Return the (x, y) coordinate for the center point of the cell that contains the specified text.  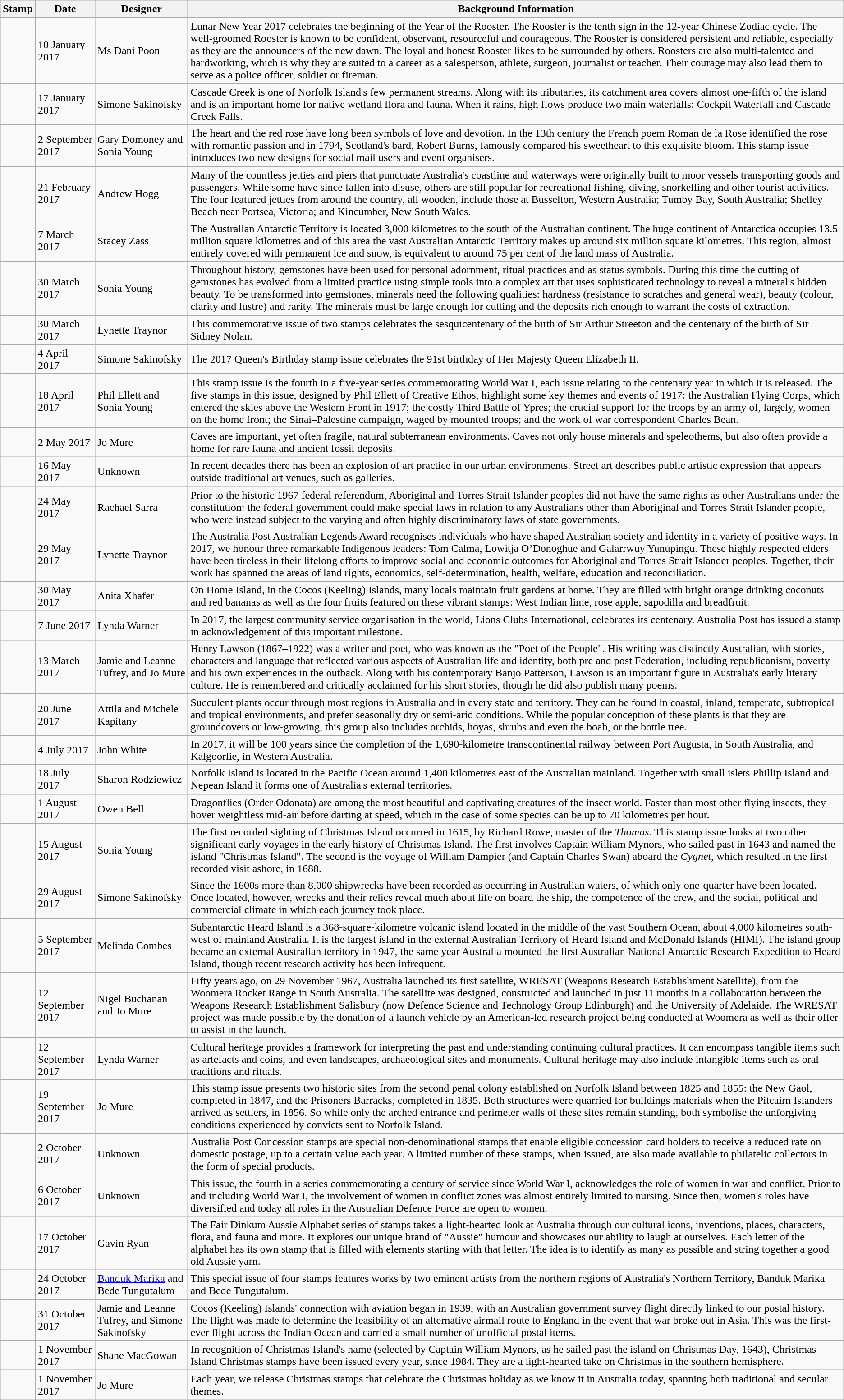
24 May 2017 (65, 507)
Banduk Marika and Bede Tungutalum (142, 1285)
6 October 2017 (65, 1196)
19 September 2017 (65, 1106)
Background Information (516, 9)
24 October 2017 (65, 1285)
1 August 2017 (65, 809)
16 May 2017 (65, 472)
Rachael Sarra (142, 507)
7 March 2017 (65, 241)
30 May 2017 (65, 596)
Nigel Buchanan and Jo Mure (142, 1005)
Gary Domoney and Sonia Young (142, 146)
21 February 2017 (65, 193)
Jamie and Leanne Tufrey, and Simone Sakinofsky (142, 1320)
Jamie and Leanne Tufrey, and Jo Mure (142, 667)
18 April 2017 (65, 400)
17 January 2017 (65, 104)
Andrew Hogg (142, 193)
4 April 2017 (65, 359)
Sharon Rodziewicz (142, 779)
Stamp (18, 9)
Anita Xhafer (142, 596)
Phil Ellett and Sonia Young (142, 400)
18 July 2017 (65, 779)
2 May 2017 (65, 442)
Designer (142, 9)
7 June 2017 (65, 626)
31 October 2017 (65, 1320)
15 August 2017 (65, 850)
The 2017 Queen's Birthday stamp issue celebrates the 91st birthday of Her Majesty Queen Elizabeth II. (516, 359)
Stacey Zass (142, 241)
Melinda Combes (142, 945)
Date (65, 9)
29 August 2017 (65, 898)
Gavin Ryan (142, 1244)
29 May 2017 (65, 555)
10 January 2017 (65, 50)
2 October 2017 (65, 1154)
Shane MacGowan (142, 1355)
John White (142, 750)
Attila and Michele Kapitany (142, 715)
Ms Dani Poon (142, 50)
4 July 2017 (65, 750)
20 June 2017 (65, 715)
2 September 2017 (65, 146)
5 September 2017 (65, 945)
Owen Bell (142, 809)
13 March 2017 (65, 667)
17 October 2017 (65, 1244)
